Identify which cell holds the provided text, then report its (X, Y) central coordinate. 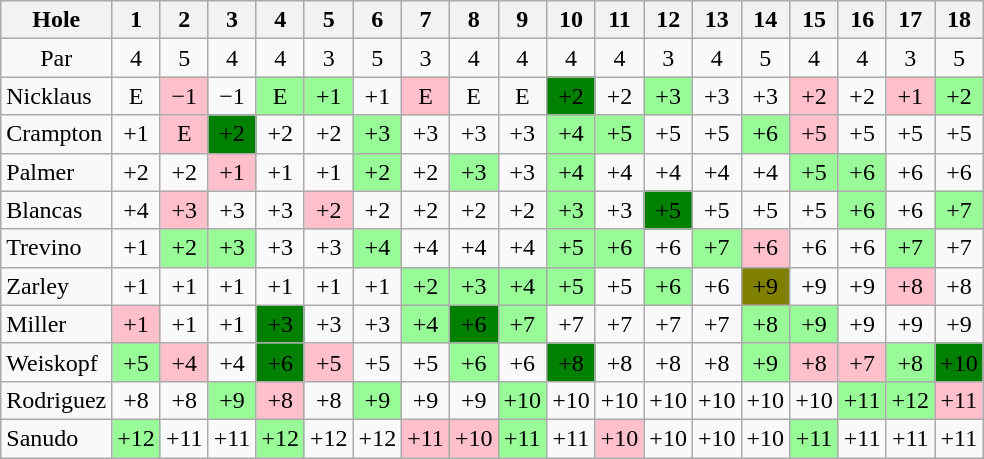
16 (862, 20)
14 (766, 20)
Trevino (56, 248)
Weiskopf (56, 362)
Miller (56, 324)
1 (136, 20)
Par (56, 58)
6 (378, 20)
Hole (56, 20)
2 (184, 20)
13 (716, 20)
Blancas (56, 210)
12 (668, 20)
Crampton (56, 134)
Zarley (56, 286)
17 (910, 20)
10 (572, 20)
Palmer (56, 172)
Sanudo (56, 438)
9 (522, 20)
15 (814, 20)
8 (474, 20)
11 (620, 20)
Nicklaus (56, 96)
Rodriguez (56, 400)
7 (426, 20)
18 (960, 20)
